Locate the cell with the specified text and output its (X, Y) center coordinate. 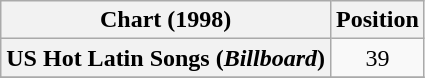
Chart (1998) (166, 20)
US Hot Latin Songs (Billboard) (166, 58)
39 (378, 58)
Position (378, 20)
